Find where the given text appears and provide that cell's center as (X, Y) coordinate. 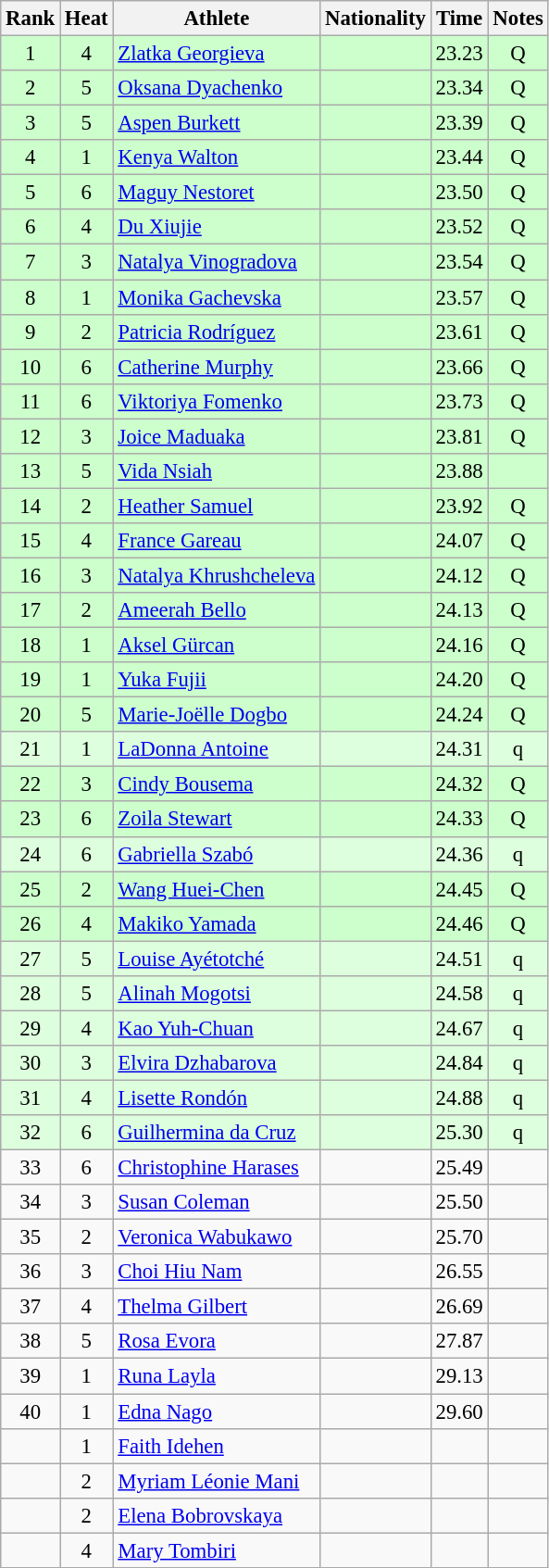
24.36 (459, 854)
25.70 (459, 1237)
7 (31, 262)
Wang Huei-Chen (217, 889)
29.13 (459, 1376)
Rosa Evora (217, 1342)
24.24 (459, 715)
23.39 (459, 123)
14 (31, 506)
24.46 (459, 923)
Viktoriya Fomenko (217, 401)
23.73 (459, 401)
23.34 (459, 88)
39 (31, 1376)
34 (31, 1202)
26 (31, 923)
24.20 (459, 680)
11 (31, 401)
24.88 (459, 1098)
Faith Idehen (217, 1446)
Veronica Wabukawo (217, 1237)
23.54 (459, 262)
Makiko Yamada (217, 923)
23.61 (459, 332)
19 (31, 680)
10 (31, 367)
27 (31, 959)
29.60 (459, 1411)
24.32 (459, 784)
31 (31, 1098)
23.66 (459, 367)
25 (31, 889)
23 (31, 820)
33 (31, 1168)
France Gareau (217, 541)
Athlete (217, 19)
24.58 (459, 994)
32 (31, 1133)
9 (31, 332)
24.67 (459, 1028)
Vida Nsiah (217, 471)
24.12 (459, 575)
24.84 (459, 1063)
Guilhermina da Cruz (217, 1133)
Cindy Bousema (217, 784)
28 (31, 994)
20 (31, 715)
23.44 (459, 157)
Christophine Harases (217, 1168)
Marie-Joëlle Dogbo (217, 715)
Oksana Dyachenko (217, 88)
24 (31, 854)
24.07 (459, 541)
35 (31, 1237)
23.57 (459, 297)
Runa Layla (217, 1376)
24.45 (459, 889)
Elena Bobrovskaya (217, 1515)
21 (31, 749)
26.69 (459, 1307)
12 (31, 436)
26.55 (459, 1272)
23.52 (459, 227)
Susan Coleman (217, 1202)
Nationality (376, 19)
27.87 (459, 1342)
38 (31, 1342)
22 (31, 784)
Kenya Walton (217, 157)
40 (31, 1411)
Zlatka Georgieva (217, 54)
23.23 (459, 54)
Natalya Khrushcheleva (217, 575)
25.50 (459, 1202)
Lisette Rondón (217, 1098)
Yuka Fujii (217, 680)
Aspen Burkett (217, 123)
25.30 (459, 1133)
23.92 (459, 506)
23.50 (459, 193)
30 (31, 1063)
Alinah Mogotsi (217, 994)
Heat (87, 19)
24.31 (459, 749)
Notes (518, 19)
Kao Yuh-Chuan (217, 1028)
24.16 (459, 646)
Choi Hiu Nam (217, 1272)
Aksel Gürcan (217, 646)
Monika Gachevska (217, 297)
13 (31, 471)
Joice Maduaka (217, 436)
Edna Nago (217, 1411)
24.33 (459, 820)
25.49 (459, 1168)
Catherine Murphy (217, 367)
Louise Ayétotché (217, 959)
LaDonna Antoine (217, 749)
Heather Samuel (217, 506)
23.81 (459, 436)
Natalya Vinogradova (217, 262)
18 (31, 646)
8 (31, 297)
Rank (31, 19)
Thelma Gilbert (217, 1307)
Elvira Dzhabarova (217, 1063)
Ameerah Bello (217, 610)
17 (31, 610)
29 (31, 1028)
Gabriella Szabó (217, 854)
23.88 (459, 471)
36 (31, 1272)
37 (31, 1307)
Mary Tombiri (217, 1550)
15 (31, 541)
Patricia Rodríguez (217, 332)
Du Xiujie (217, 227)
24.13 (459, 610)
Zoila Stewart (217, 820)
Myriam Léonie Mani (217, 1481)
Maguy Nestoret (217, 193)
Time (459, 19)
16 (31, 575)
24.51 (459, 959)
